Provide the [x, y] coordinate of the cell's center where the given text is located.  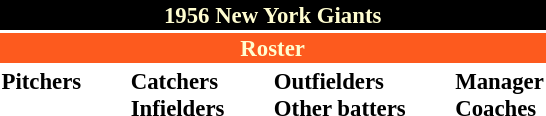
1956 New York Giants [272, 15]
Roster [272, 48]
